Return (x, y) of the center of cell containing provided text 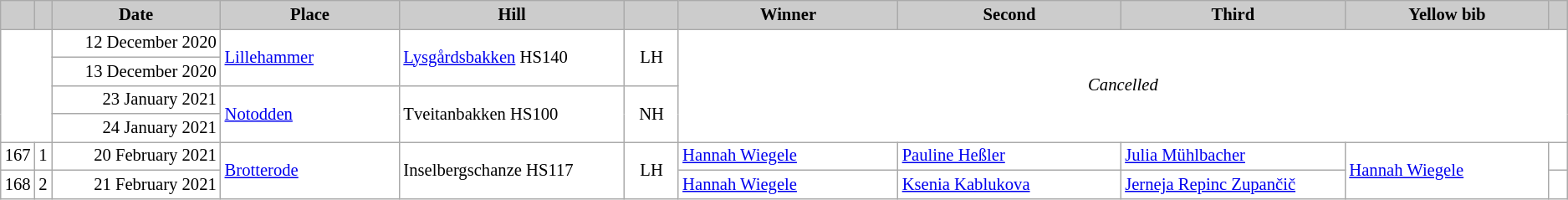
Ksenia Kablukova (1010, 184)
168 (18, 184)
167 (18, 156)
Date (136, 14)
NH (651, 114)
Second (1010, 14)
Lysgårdsbakken HS140 (512, 57)
24 January 2021 (136, 128)
Winner (788, 14)
Third (1233, 14)
Place (310, 14)
Hill (512, 14)
2 (43, 184)
1 (43, 156)
20 February 2021 (136, 156)
Cancelled (1122, 85)
23 January 2021 (136, 100)
Pauline Heßler (1010, 156)
Jerneja Repinc Zupančič (1233, 184)
13 December 2020 (136, 71)
Tveitanbakken HS100 (512, 114)
12 December 2020 (136, 43)
Julia Mühlbacher (1233, 156)
Yellow bib (1447, 14)
Lillehammer (310, 57)
Inselbergschanze HS117 (512, 170)
Notodden (310, 114)
Brotterode (310, 170)
21 February 2021 (136, 184)
